Capture the cell that displays the provided text and extract its (X, Y) central coordinate. 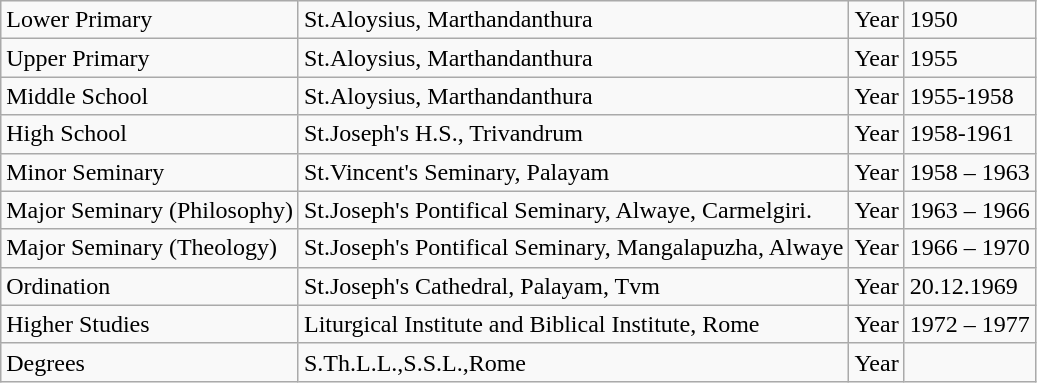
1972 – 1977 (970, 324)
1966 – 1970 (970, 248)
1958-1961 (970, 134)
20.12.1969 (970, 286)
High School (150, 134)
Major Seminary (Theology) (150, 248)
1955-1958 (970, 96)
1955 (970, 58)
St.Vincent's Seminary, Palayam (573, 172)
St.Joseph's H.S., Trivandrum (573, 134)
1950 (970, 20)
Higher Studies (150, 324)
Major Seminary (Philosophy) (150, 210)
St.Joseph's Pontifical Seminary, Alwaye, Carmelgiri. (573, 210)
Minor Seminary (150, 172)
1958 – 1963 (970, 172)
St.Joseph's Pontifical Seminary, Mangalapuzha, Alwaye (573, 248)
Ordination (150, 286)
1963 – 1966 (970, 210)
Liturgical Institute and Biblical Institute, Rome (573, 324)
St.Joseph's Cathedral, Palayam, Tvm (573, 286)
S.Th.L.L.,S.S.L.,Rome (573, 362)
Lower Primary (150, 20)
Upper Primary (150, 58)
Degrees (150, 362)
Middle School (150, 96)
